Search for the cell housing the specified text and yield its [x, y] center coordinate. 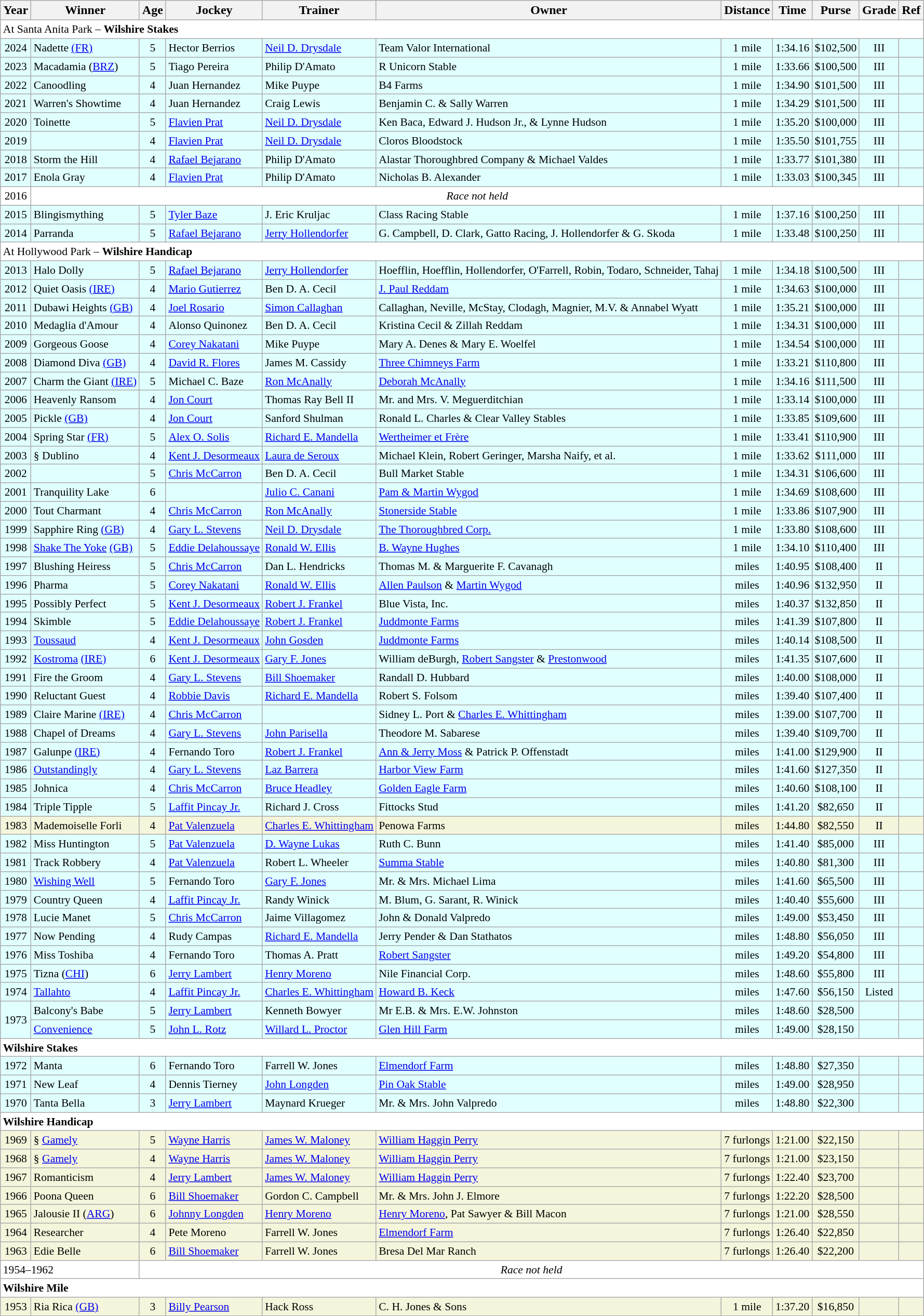
Tiago Pereira [214, 67]
Maynard Krueger [319, 1103]
$101,755 [835, 141]
Warren's Showtime [85, 103]
Quiet Oasis (IRE) [85, 289]
Robert L. Wheeler [319, 862]
Researcher [85, 1232]
Halo Dolly [85, 270]
Allen Paulson & Martin Wygod [548, 585]
Mr. and Mrs. V. Meguerditchian [548, 400]
Harbor View Farm [548, 770]
$106,600 [835, 474]
$110,900 [835, 437]
1998 [16, 548]
Grade [879, 10]
D. Wayne Lukas [319, 844]
1:35.20 [793, 122]
Miss Huntington [85, 844]
1987 [16, 751]
At Hollywood Park – Wilshire Handicap [462, 251]
1976 [16, 955]
2024 [16, 48]
J. Eric Kruljac [319, 215]
$22,300 [835, 1103]
Mario Gutierrez [214, 289]
Nadette (FR) [85, 48]
1:40.95 [793, 566]
Reluctant Guest [85, 696]
Chapel of Dreams [85, 733]
Billy Pearson [214, 1307]
1968 [16, 1159]
1:47.60 [793, 992]
Laz Barrera [319, 770]
$28,950 [835, 1084]
1:41.40 [793, 844]
Michael Klein, Robert Geringer, Marsha Naify, et al. [548, 455]
Stonerside Stable [548, 511]
Bull Market Stable [548, 474]
Wilshire Stakes [462, 1047]
1:34.18 [793, 270]
Nicholas B. Alexander [548, 178]
Alex O. Solis [214, 437]
Jerry Pender & Dan Stathatos [548, 936]
Toinette [85, 122]
John Parisella [319, 733]
Randy Winick [319, 899]
Skimble [85, 622]
1978 [16, 918]
1:41.20 [793, 807]
2013 [16, 270]
1:41.35 [793, 659]
Tizna (CHI) [85, 974]
$22,200 [835, 1251]
1970 [16, 1103]
1969 [16, 1140]
1:40.60 [793, 788]
$102,500 [835, 48]
Kenneth Bowyer [319, 1011]
1:37.20 [793, 1307]
Jalousie II (ARG) [85, 1214]
2023 [16, 67]
Theodore M. Sabarese [548, 733]
Macadamia (BRZ) [85, 67]
Pete Moreno [214, 1232]
Possibly Perfect [85, 603]
Romanticism [85, 1177]
1:34.54 [793, 344]
Callaghan, Neville, McStay, Clodagh, Magnier, M.V. & Annabel Wyatt [548, 307]
Country Queen [85, 899]
Alastar Thoroughbred Company & Michael Valdes [548, 159]
Ria Rica (GB) [85, 1307]
Alonso Quinonez [214, 326]
John L. Rotz [214, 1029]
Three Chimneys Farm [548, 363]
$108,400 [835, 566]
$81,300 [835, 862]
Tyler Baze [214, 215]
1997 [16, 566]
$129,900 [835, 751]
Thomas A. Pratt [319, 955]
$85,000 [835, 844]
$127,350 [835, 770]
1:40.14 [793, 640]
Jockey [214, 10]
2008 [16, 363]
1964 [16, 1232]
Wertheimer et Frère [548, 437]
Tranquility Lake [85, 492]
$65,500 [835, 881]
1:33.77 [793, 159]
1:33.80 [793, 529]
$28,150 [835, 1029]
1967 [16, 1177]
Blushing Heiress [85, 566]
Trainer [319, 10]
Bruce Headley [319, 788]
Miss Toshiba [85, 955]
Pin Oak Stable [548, 1084]
Ann & Jerry Moss & Patrick P. Offenstadt [548, 751]
1981 [16, 862]
1:35.50 [793, 141]
1975 [16, 974]
2010 [16, 326]
Summa Stable [548, 862]
$82,650 [835, 807]
Mr. & Mrs. John Valpredo [548, 1103]
Pharma [85, 585]
Diamond Diva (GB) [85, 363]
Henry Moreno, Pat Sawyer & Bill Macon [548, 1214]
Class Racing Stable [548, 215]
1:41.39 [793, 622]
Jaime Villagomez [319, 918]
§ Dublino [85, 455]
Hoefflin, Hoefflin, Hollendorfer, O'Farrell, Robin, Todaro, Schneider, Tahaj [548, 270]
Simon Callaghan [319, 307]
Mademoiselle Forli [85, 826]
Storm the Hill [85, 159]
2001 [16, 492]
B. Wayne Hughes [548, 548]
Canoodling [85, 85]
$22,850 [835, 1232]
1:33.21 [793, 363]
Poona Queen [85, 1195]
$16,850 [835, 1307]
M. Blum, G. Sarant, R. Winick [548, 899]
Age [153, 10]
1990 [16, 696]
2016 [16, 196]
1:22.20 [793, 1195]
Joel Rosario [214, 307]
Edie Belle [85, 1251]
1:22.40 [793, 1177]
2011 [16, 307]
1:34.10 [793, 548]
1985 [16, 788]
1:41.00 [793, 751]
Glen Hill Farm [548, 1029]
Manta [85, 1066]
Sapphire Ring (GB) [85, 529]
Mr. & Mrs. John J. Elmore [548, 1195]
B4 Farms [548, 85]
1977 [16, 936]
Sanford Shulman [319, 418]
Gorgeous Goose [85, 344]
Wilshire Handicap [462, 1122]
Hector Berrios [214, 48]
$109,700 [835, 733]
John Longden [319, 1084]
Lucie Manet [85, 918]
Craig Lewis [319, 103]
Year [16, 10]
Laura de Seroux [319, 455]
William deBurgh, Robert Sangster & Prestonwood [548, 659]
Randall D. Hubbard [548, 677]
Johnica [85, 788]
$55,800 [835, 974]
Dan L. Hendricks [319, 566]
Benjamin C. & Sally Warren [548, 103]
$111,000 [835, 455]
Howard B. Keck [548, 992]
2006 [16, 400]
1983 [16, 826]
1974 [16, 992]
2007 [16, 381]
Charm the Giant (IRE) [85, 381]
1:33.03 [793, 178]
Convenience [85, 1029]
2012 [16, 289]
John Gosden [319, 640]
1963 [16, 1251]
$110,400 [835, 548]
Mary A. Denes & Mary E. Woelfel [548, 344]
$108,500 [835, 640]
1995 [16, 603]
R Unicorn Stable [548, 67]
Balcony's Babe [85, 1011]
J. Paul Reddam [548, 289]
$107,600 [835, 659]
Mr E.B. & Mrs. E.W. Johnston [548, 1011]
$56,050 [835, 936]
1982 [16, 844]
Mr. & Mrs. Michael Lima [548, 881]
Fittocks Stud [548, 807]
Claire Marine (IRE) [85, 714]
Penowa Farms [548, 826]
Distance [747, 10]
Kristina Cecil & Zillah Reddam [548, 326]
2000 [16, 511]
$107,900 [835, 511]
Shake The Yoke (GB) [85, 548]
1:33.62 [793, 455]
$107,700 [835, 714]
1996 [16, 585]
Wilshire Mile [462, 1288]
Thomas M. & Marguerite F. Cavanagh [548, 566]
Robbie Davis [214, 696]
Robert Sangster [548, 955]
1:33.86 [793, 511]
2019 [16, 141]
Blingismything [85, 215]
Gordon C. Campbell [319, 1195]
Pickle (GB) [85, 418]
Kostroma (IRE) [85, 659]
At Santa Anita Park – Wilshire Stakes [462, 30]
1954–1962 [70, 1270]
Parranda [85, 233]
Medaglia d'Amour [85, 326]
1:40.40 [793, 899]
1999 [16, 529]
G. Campbell, D. Clark, Gatto Racing, J. Hollendorfer & G. Skoda [548, 233]
Pam & Martin Wygod [548, 492]
2005 [16, 418]
Tallahto [85, 992]
1989 [16, 714]
Michael C. Baze [214, 381]
$132,850 [835, 603]
Triple Tipple [85, 807]
1:44.80 [793, 826]
2003 [16, 455]
Enola Gray [85, 178]
Ken Baca, Edward J. Hudson Jr., & Lynne Hudson [548, 122]
1994 [16, 622]
2009 [16, 344]
Ruth C. Bunn [548, 844]
1:49.20 [793, 955]
1992 [16, 659]
New Leaf [85, 1084]
2017 [16, 178]
Tout Charmant [85, 511]
$27,350 [835, 1066]
1:34.63 [793, 289]
$55,600 [835, 899]
Blue Vista, Inc. [548, 603]
$100,345 [835, 178]
Ref [911, 10]
Spring Star (FR) [85, 437]
James M. Cassidy [319, 363]
Listed [879, 992]
2018 [16, 159]
1:40.96 [793, 585]
Now Pending [85, 936]
Outstandingly [85, 770]
1984 [16, 807]
1979 [16, 899]
Thomas Ray Bell II [319, 400]
$110,800 [835, 363]
$82,550 [835, 826]
$23,150 [835, 1159]
1986 [16, 770]
$108,000 [835, 677]
Owner [548, 10]
Winner [85, 10]
$23,700 [835, 1177]
1:39.00 [793, 714]
1:34.29 [793, 103]
1:33.14 [793, 400]
2020 [16, 122]
Hack Ross [319, 1307]
1:37.16 [793, 215]
Track Robbery [85, 862]
1965 [16, 1214]
$132,950 [835, 585]
Johnny Longden [214, 1214]
Willard L. Proctor [319, 1029]
2014 [16, 233]
1:40.00 [793, 677]
Dennis Tierney [214, 1084]
Bresa Del Mar Ranch [548, 1251]
2022 [16, 85]
1:35.21 [793, 307]
1966 [16, 1195]
Toussaud [85, 640]
1973 [16, 1019]
Purse [835, 10]
$111,500 [835, 381]
1:33.48 [793, 233]
Heavenly Ransom [85, 400]
2021 [16, 103]
1:40.37 [793, 603]
Rudy Campas [214, 936]
$108,100 [835, 788]
1993 [16, 640]
2015 [16, 215]
Richard J. Cross [319, 807]
1988 [16, 733]
1980 [16, 881]
$109,600 [835, 418]
1:33.85 [793, 418]
$56,150 [835, 992]
1971 [16, 1084]
1991 [16, 677]
1:33.41 [793, 437]
Galunpe (IRE) [85, 751]
Robert S. Folsom [548, 696]
Deborah McAnally [548, 381]
Time [793, 10]
Wishing Well [85, 881]
1:40.80 [793, 862]
1:34.69 [793, 492]
Sidney L. Port & Charles E. Whittingham [548, 714]
David R. Flores [214, 363]
The Thoroughbred Corp. [548, 529]
$28,550 [835, 1214]
Nile Financial Corp. [548, 974]
$107,400 [835, 696]
2002 [16, 474]
$53,450 [835, 918]
2004 [16, 437]
Ronald L. Charles & Clear Valley Stables [548, 418]
Tanta Bella [85, 1103]
Fire the Groom [85, 677]
1953 [16, 1307]
$101,380 [835, 159]
$22,150 [835, 1140]
$54,800 [835, 955]
1972 [16, 1066]
Dubawi Heights (GB) [85, 307]
John & Donald Valpredo [548, 918]
1:34.90 [793, 85]
Golden Eagle Farm [548, 788]
C. H. Jones & Sons [548, 1307]
Cloros Bloodstock [548, 141]
$107,800 [835, 622]
Team Valor International [548, 48]
1:33.66 [793, 67]
Julio C. Canani [319, 492]
